Locate the cell with the specified text and output its [x, y] center coordinate. 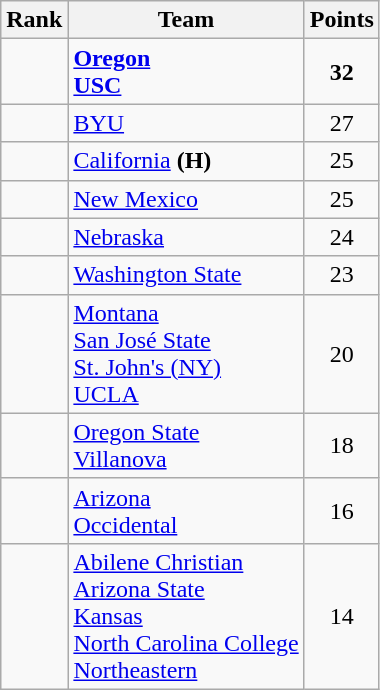
14 [342, 616]
Points [342, 20]
New Mexico [186, 199]
23 [342, 275]
16 [342, 510]
Rank [34, 20]
BYU [186, 123]
Washington State [186, 275]
32 [342, 72]
24 [342, 237]
18 [342, 446]
27 [342, 123]
Nebraska [186, 237]
California (H) [186, 161]
20 [342, 354]
OregonUSC [186, 72]
ArizonaOccidental [186, 510]
Team [186, 20]
Abilene ChristianArizona StateKansasNorth Carolina CollegeNortheastern [186, 616]
MontanaSan José StateSt. John's (NY)UCLA [186, 354]
Oregon StateVillanova [186, 446]
